Pinpoint the cell where the given text exists, returning its [x, y] midpoint coordinate. 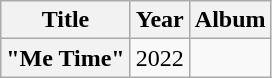
Title [66, 20]
"Me Time" [66, 58]
2022 [160, 58]
Album [230, 20]
Year [160, 20]
